For the text-containing cell, return its midpoint in (X, Y) coordinate format. 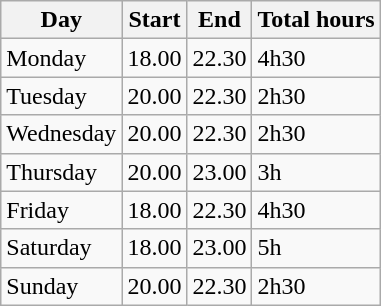
Day (62, 20)
Thursday (62, 172)
3h (316, 172)
Tuesday (62, 96)
Saturday (62, 248)
Total hours (316, 20)
Monday (62, 58)
Friday (62, 210)
Sunday (62, 286)
Start (154, 20)
Wednesday (62, 134)
5h (316, 248)
End (220, 20)
